Identify which cell holds the provided text, then report its [X, Y] central coordinate. 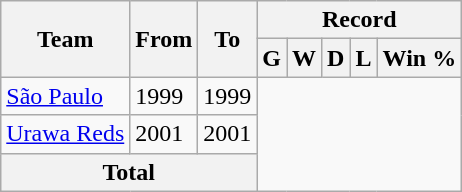
Team [66, 39]
Win % [420, 58]
D [336, 58]
To [228, 39]
Record [360, 20]
Total [129, 172]
Urawa Reds [66, 134]
From [164, 39]
L [364, 58]
G [272, 58]
São Paulo [66, 96]
W [304, 58]
